Capture the cell that displays the provided text and extract its (x, y) central coordinate. 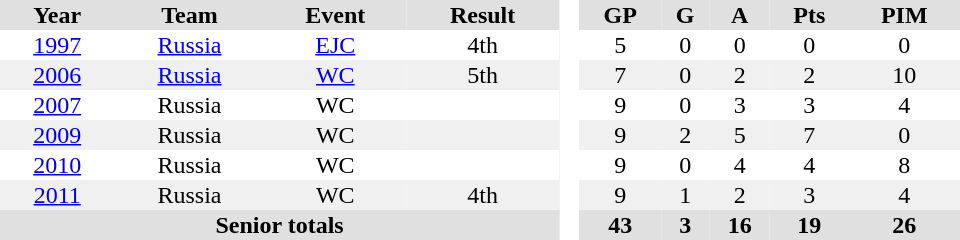
PIM (904, 15)
Result (482, 15)
1997 (57, 45)
1 (686, 195)
8 (904, 165)
Year (57, 15)
A (740, 15)
19 (809, 225)
43 (620, 225)
16 (740, 225)
G (686, 15)
Pts (809, 15)
2007 (57, 105)
10 (904, 75)
26 (904, 225)
Senior totals (280, 225)
EJC (336, 45)
5th (482, 75)
Team (189, 15)
GP (620, 15)
2006 (57, 75)
2010 (57, 165)
2009 (57, 135)
Event (336, 15)
2011 (57, 195)
